Detect which cell encompasses the target text, then output its (x, y) center coordinate. 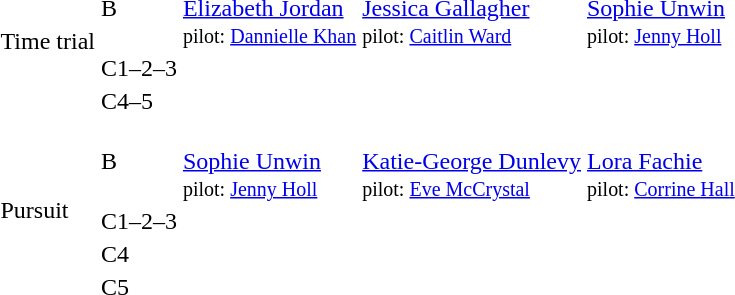
C4 (138, 254)
Sophie Unwinpilot: Jenny Holl (269, 161)
Katie-George Dunlevypilot: Eve McCrystal (472, 161)
B (138, 161)
C4–5 (138, 101)
